Provide the [X, Y] coordinate of the cell's center where the given text is located.  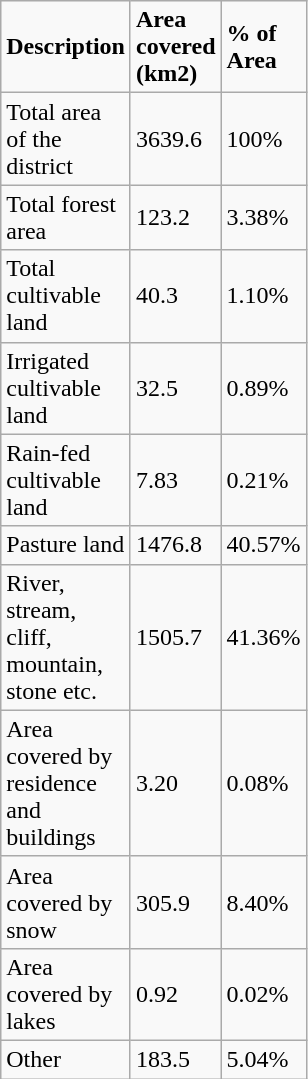
River, stream, cliff, mountain, stone etc. [66, 637]
100% [264, 139]
40.57% [264, 545]
183.5 [176, 1059]
Area covered by residence and buildings [66, 783]
Total area of the district [66, 139]
Total forest area [66, 218]
Irrigated cultivable land [66, 388]
8.40% [264, 902]
5.04% [264, 1059]
1476.8 [176, 545]
3.38% [264, 218]
305.9 [176, 902]
0.89% [264, 388]
Area covered (km2) [176, 47]
3639.6 [176, 139]
7.83 [176, 480]
41.36% [264, 637]
32.5 [176, 388]
Pasture land [66, 545]
% of Area [264, 47]
1.10% [264, 296]
Area covered by snow [66, 902]
Other [66, 1059]
0.92 [176, 994]
Area covered by lakes [66, 994]
Total cultivable land [66, 296]
0.21% [264, 480]
Description [66, 47]
0.08% [264, 783]
40.3 [176, 296]
123.2 [176, 218]
3.20 [176, 783]
Rain-fed cultivable land [66, 480]
0.02% [264, 994]
1505.7 [176, 637]
